Capture the cell that displays the provided text and extract its (x, y) central coordinate. 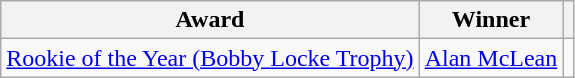
Alan McLean (491, 58)
Rookie of the Year (Bobby Locke Trophy) (210, 58)
Award (210, 20)
Winner (491, 20)
